Detect which cell encompasses the target text, then output its (X, Y) center coordinate. 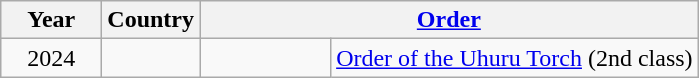
Order of the Uhuru Torch (2nd class) (515, 58)
Year (52, 20)
Order (450, 20)
2024 (52, 58)
Country (151, 20)
